Determine the [X, Y] coordinate at the center of the cell enclosing the given text.  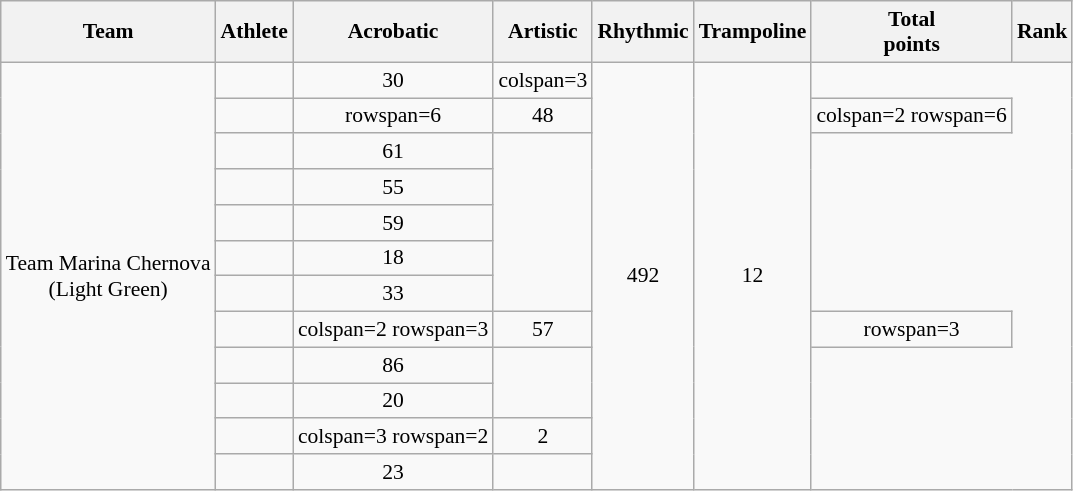
55 [394, 187]
33 [394, 294]
Rank [1042, 32]
12 [753, 276]
Trampoline [753, 32]
20 [394, 401]
Athlete [254, 32]
colspan=3 [542, 80]
492 [642, 276]
Totalpoints [912, 32]
Acrobatic [394, 32]
57 [542, 330]
59 [394, 223]
18 [394, 258]
2 [542, 437]
colspan=2 rowspan=6 [912, 116]
48 [542, 116]
Team [108, 32]
rowspan=3 [912, 330]
86 [394, 365]
Rhythmic [642, 32]
30 [394, 80]
colspan=3 rowspan=2 [394, 437]
colspan=2 rowspan=3 [394, 330]
Team Marina Chernova(Light Green) [108, 276]
23 [394, 472]
rowspan=6 [394, 116]
Artistic [542, 32]
61 [394, 152]
